Identify which cell holds the provided text, then report its [x, y] central coordinate. 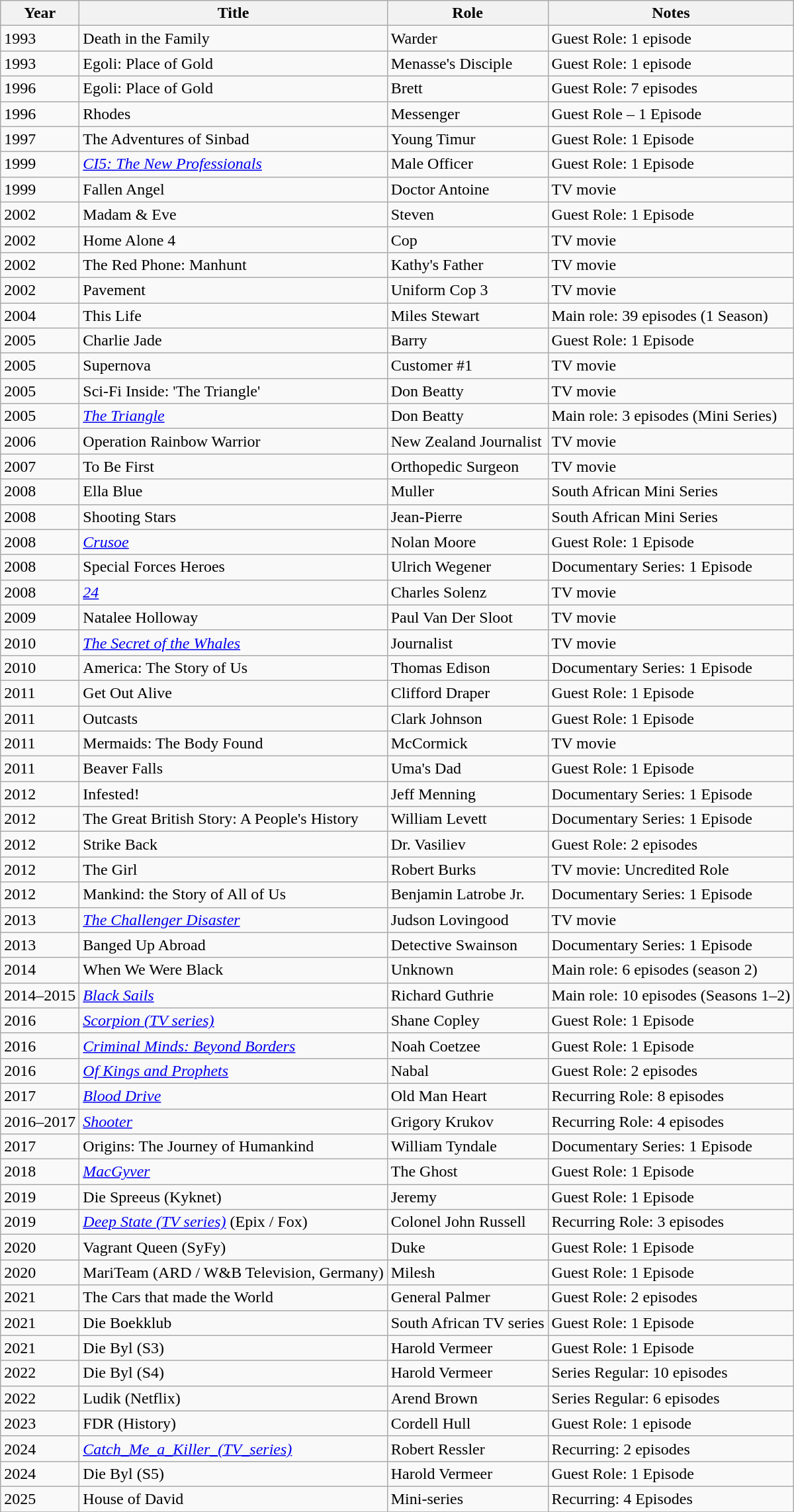
Infested! [233, 794]
Guest Role: 7 episodes [671, 89]
Criminal Minds: Beyond Borders [233, 1045]
Steven [467, 214]
Detective Swainson [467, 945]
Recurring Role: 3 episodes [671, 1222]
Grigory Krukov [467, 1122]
Muller [467, 492]
Orthopedic Surgeon [467, 467]
Colonel John Russell [467, 1222]
Young Timur [467, 139]
Die Byl (S5) [233, 1474]
Ella Blue [233, 492]
Journalist [467, 643]
Judson Lovingood [467, 920]
Notes [671, 13]
Menasse's Disciple [467, 64]
Cordell Hull [467, 1423]
Uma's Dad [467, 769]
Arend Brown [467, 1398]
William Levett [467, 819]
Main role: 6 episodes (season 2) [671, 970]
Operation Rainbow Warrior [233, 441]
The Great British Story: A People's History [233, 819]
To Be First [233, 467]
Of Kings and Prophets [233, 1071]
Special Forces Heroes [233, 567]
Main role: 3 episodes (Mini Series) [671, 416]
Brett [467, 89]
Paul Van Der Sloot [467, 617]
Main role: 39 episodes (1 Season) [671, 316]
Robert Burks [467, 869]
Get Out Alive [233, 693]
Series Regular: 6 episodes [671, 1398]
Charlie Jade [233, 341]
Crusoe [233, 542]
Richard Guthrie [467, 995]
Series Regular: 10 episodes [671, 1373]
Madam & Eve [233, 214]
2025 [40, 1499]
Male Officer [467, 164]
2018 [40, 1172]
Jeremy [467, 1197]
Death in the Family [233, 38]
When We Were Black [233, 970]
The Ghost [467, 1172]
Die Boekklub [233, 1323]
Mankind: the Story of All of Us [233, 895]
House of David [233, 1499]
Uniform Cop 3 [467, 290]
Charles Solenz [467, 592]
Black Sails [233, 995]
The Adventures of Sinbad [233, 139]
Robert Ressler [467, 1448]
McCormick [467, 744]
Main role: 10 episodes (Seasons 1–2) [671, 995]
General Palmer [467, 1298]
Dr. Vasiliev [467, 844]
Year [40, 13]
Nabal [467, 1071]
Recurring Role: 8 episodes [671, 1096]
Die Byl (S3) [233, 1348]
Jean-Pierre [467, 517]
Pavement [233, 290]
The Girl [233, 869]
Mermaids: The Body Found [233, 744]
Strike Back [233, 844]
Milesh [467, 1272]
The Cars that made the World [233, 1298]
TV movie: Uncredited Role [671, 869]
1997 [40, 139]
Sci-Fi Inside: 'The Triangle' [233, 391]
Warder [467, 38]
Clark Johnson [467, 718]
The Secret of the Whales [233, 643]
Miles Stewart [467, 316]
MacGyver [233, 1172]
CI5: The New Professionals [233, 164]
Home Alone 4 [233, 240]
Scorpion (TV series) [233, 1020]
2009 [40, 617]
Beaver Falls [233, 769]
Die Spreeus (Kyknet) [233, 1197]
Blood Drive [233, 1096]
Banged Up Abroad [233, 945]
24 [233, 592]
Old Man Heart [467, 1096]
2016–2017 [40, 1122]
Jeff Menning [467, 794]
Supernova [233, 366]
Noah Coetzee [467, 1045]
2007 [40, 467]
Role [467, 13]
Thomas Edison [467, 668]
Kathy's Father [467, 265]
Origins: The Journey of Humankind [233, 1147]
Recurring: 2 episodes [671, 1448]
Natalee Holloway [233, 617]
Rhodes [233, 114]
Die Byl (S4) [233, 1373]
Fallen Angel [233, 189]
2014–2015 [40, 995]
Clifford Draper [467, 693]
The Triangle [233, 416]
Catch_Me_a_Killer_(TV_series) [233, 1448]
Benjamin Latrobe Jr. [467, 895]
FDR (History) [233, 1423]
Shane Copley [467, 1020]
Recurring Role: 4 episodes [671, 1122]
Shooting Stars [233, 517]
Doctor Antoine [467, 189]
2023 [40, 1423]
Guest Role – 1 Episode [671, 114]
Duke [467, 1247]
Ludik (Netflix) [233, 1398]
Messenger [467, 114]
New Zealand Journalist [467, 441]
Unknown [467, 970]
Barry [467, 341]
2006 [40, 441]
Title [233, 13]
Outcasts [233, 718]
Ulrich Wegener [467, 567]
Shooter [233, 1122]
Nolan Moore [467, 542]
Cop [467, 240]
America: The Story of Us [233, 668]
South African TV series [467, 1323]
Customer #1 [467, 366]
Vagrant Queen (SyFy) [233, 1247]
2004 [40, 316]
MariTeam (ARD / W&B Television, Germany) [233, 1272]
Deep State (TV series) (Epix / Fox) [233, 1222]
Mini-series [467, 1499]
The Red Phone: Manhunt [233, 265]
This Life [233, 316]
2014 [40, 970]
The Challenger Disaster [233, 920]
Recurring: 4 Episodes [671, 1499]
William Tyndale [467, 1147]
